Output the [x, y] coordinate of the center of the cell containing the given text.  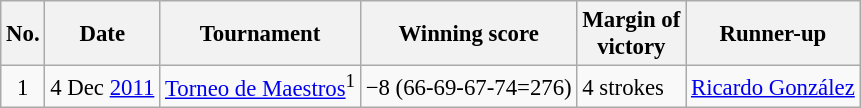
Tournament [260, 34]
4 strokes [632, 87]
Ricardo González [773, 87]
−8 (66-69-67-74=276) [468, 87]
4 Dec 2011 [102, 87]
Date [102, 34]
Runner-up [773, 34]
Torneo de Maestros1 [260, 87]
1 [23, 87]
No. [23, 34]
Margin ofvictory [632, 34]
Winning score [468, 34]
